Find where the given text appears and provide that cell's center as [X, Y] coordinate. 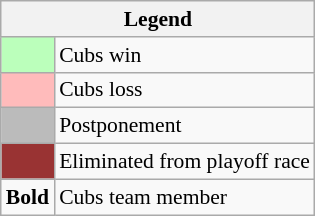
Cubs loss [184, 90]
Eliminated from playoff race [184, 162]
Postponement [184, 126]
Legend [158, 19]
Bold [28, 197]
Cubs win [184, 55]
Cubs team member [184, 197]
